Find where the given text appears and provide that cell's center as [x, y] coordinate. 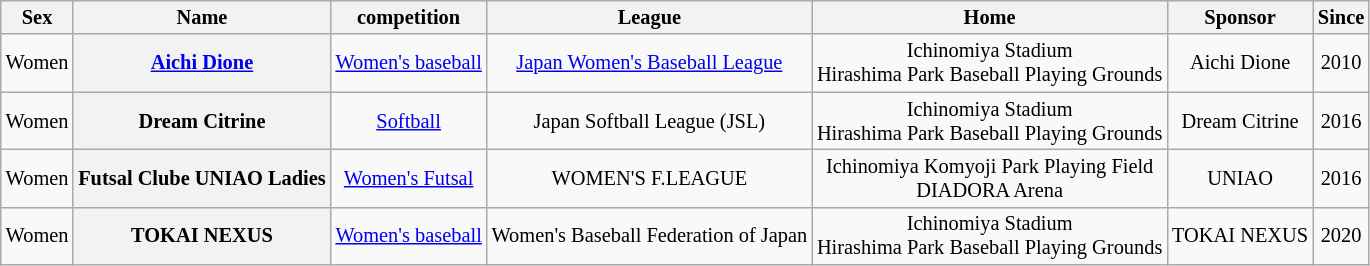
2020 [1341, 236]
Japan Women's Baseball League [650, 63]
Women's Baseball Federation of Japan [650, 236]
Sponsor [1240, 17]
Ichinomiya Komyoji Park Playing FieldDIADORA Arena [990, 178]
Sex [38, 17]
WOMEN'S F.LEAGUE [650, 178]
Futsal Clube UNIAO Ladies [202, 178]
Home [990, 17]
Name [202, 17]
UNIAO [1240, 178]
League [650, 17]
Since [1341, 17]
competition [409, 17]
Japan Softball League (JSL) [650, 121]
Softball [409, 121]
2010 [1341, 63]
Women's Futsal [409, 178]
